Locate the cell with the specified text and output its (x, y) center coordinate. 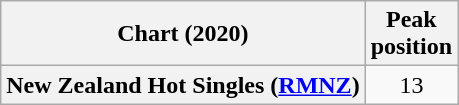
Chart (2020) (183, 34)
Peakposition (411, 34)
New Zealand Hot Singles (RMNZ) (183, 85)
13 (411, 85)
